For the text-containing cell, return its midpoint in (x, y) coordinate format. 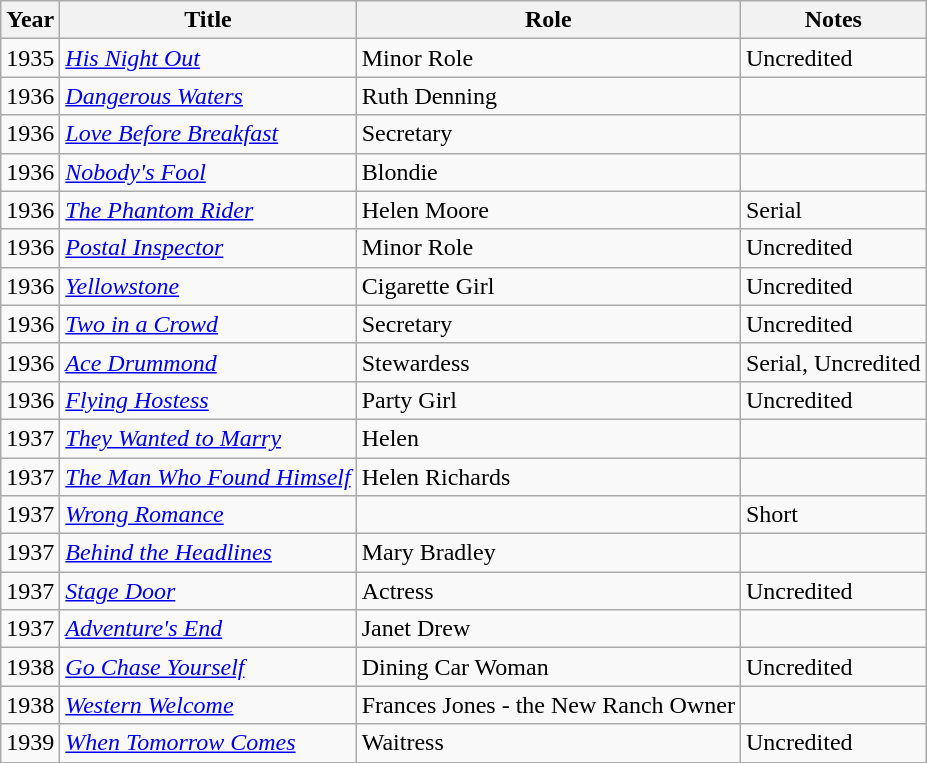
Party Girl (548, 400)
When Tomorrow Comes (208, 743)
They Wanted to Marry (208, 438)
Waitress (548, 743)
Stewardess (548, 362)
Stage Door (208, 591)
Helen Moore (548, 210)
Two in a Crowd (208, 324)
Yellowstone (208, 286)
His Night Out (208, 58)
Cigarette Girl (548, 286)
Adventure's End (208, 629)
Helen Richards (548, 477)
Year (30, 20)
Helen (548, 438)
Role (548, 20)
Short (833, 515)
Dangerous Waters (208, 96)
Wrong Romance (208, 515)
Ruth Denning (548, 96)
Go Chase Yourself (208, 667)
Western Welcome (208, 705)
Actress (548, 591)
Love Before Breakfast (208, 134)
Title (208, 20)
Behind the Headlines (208, 553)
The Phantom Rider (208, 210)
Mary Bradley (548, 553)
The Man Who Found Himself (208, 477)
Frances Jones - the New Ranch Owner (548, 705)
Serial, Uncredited (833, 362)
Ace Drummond (208, 362)
1939 (30, 743)
Nobody's Fool (208, 172)
1935 (30, 58)
Blondie (548, 172)
Postal Inspector (208, 248)
Janet Drew (548, 629)
Dining Car Woman (548, 667)
Notes (833, 20)
Flying Hostess (208, 400)
Serial (833, 210)
